Pinpoint the cell where the given text exists, returning its (x, y) midpoint coordinate. 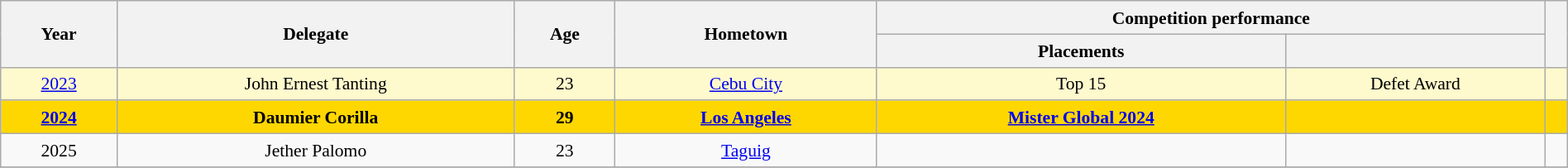
2024 (60, 118)
Taguig (746, 151)
Placements (1081, 50)
John Ernest Tanting (316, 84)
Jether Palomo (316, 151)
Hometown (746, 34)
Daumier Corilla (316, 118)
Age (565, 34)
Defet Award (1415, 84)
29 (565, 118)
2025 (60, 151)
Delegate (316, 34)
Competition performance (1211, 17)
2023 (60, 84)
Year (60, 34)
Los Angeles (746, 118)
Mister Global 2024 (1081, 118)
Top 15 (1081, 84)
Cebu City (746, 84)
